Pinpoint the cell where the given text exists, returning its [X, Y] midpoint coordinate. 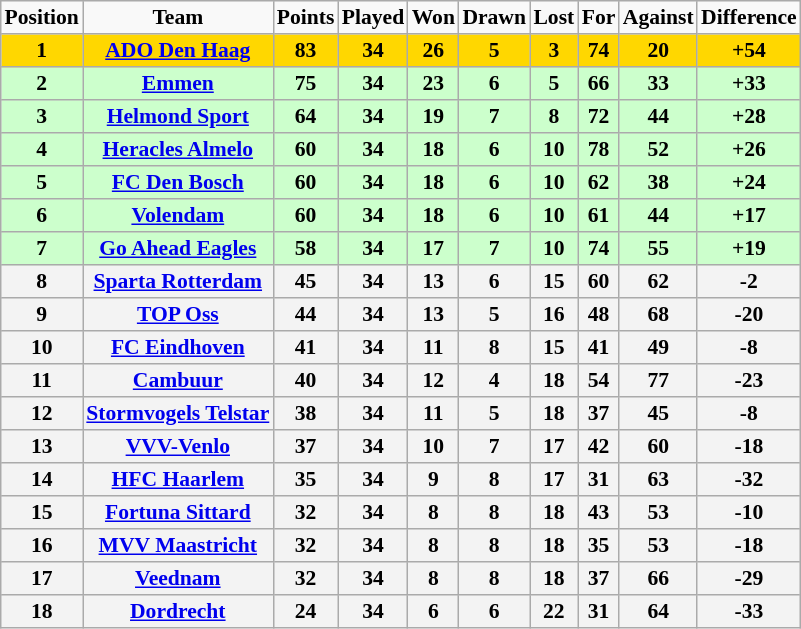
Lost [554, 18]
-2 [748, 282]
For [598, 18]
Difference [748, 18]
Won [434, 18]
Helmond Sport [178, 116]
Volendam [178, 216]
-32 [748, 480]
FC Den Bosch [178, 182]
58 [306, 248]
+28 [748, 116]
+26 [748, 150]
Team [178, 18]
MVV Maastricht [178, 546]
42 [598, 446]
2 [42, 84]
40 [306, 380]
20 [658, 50]
26 [434, 50]
23 [434, 84]
78 [598, 150]
1 [42, 50]
49 [658, 348]
TOP Oss [178, 314]
14 [42, 480]
83 [306, 50]
Go Ahead Eagles [178, 248]
-33 [748, 612]
48 [598, 314]
68 [658, 314]
Played [373, 18]
+17 [748, 216]
Stormvogels Telstar [178, 414]
43 [598, 512]
72 [598, 116]
VVV-Venlo [178, 446]
55 [658, 248]
Heracles Almelo [178, 150]
FC Eindhoven [178, 348]
Dordrecht [178, 612]
Against [658, 18]
+19 [748, 248]
19 [434, 116]
+33 [748, 84]
+24 [748, 182]
61 [598, 216]
Cambuur [178, 380]
54 [598, 380]
63 [658, 480]
Drawn [494, 18]
ADO Den Haag [178, 50]
24 [306, 612]
75 [306, 84]
Veednam [178, 578]
Sparta Rotterdam [178, 282]
HFC Haarlem [178, 480]
-10 [748, 512]
-29 [748, 578]
-20 [748, 314]
Points [306, 18]
77 [658, 380]
22 [554, 612]
Fortuna Sittard [178, 512]
+54 [748, 50]
33 [658, 84]
Emmen [178, 84]
Position [42, 18]
-23 [748, 380]
52 [658, 150]
